For the text-containing cell, return its midpoint in [X, Y] coordinate format. 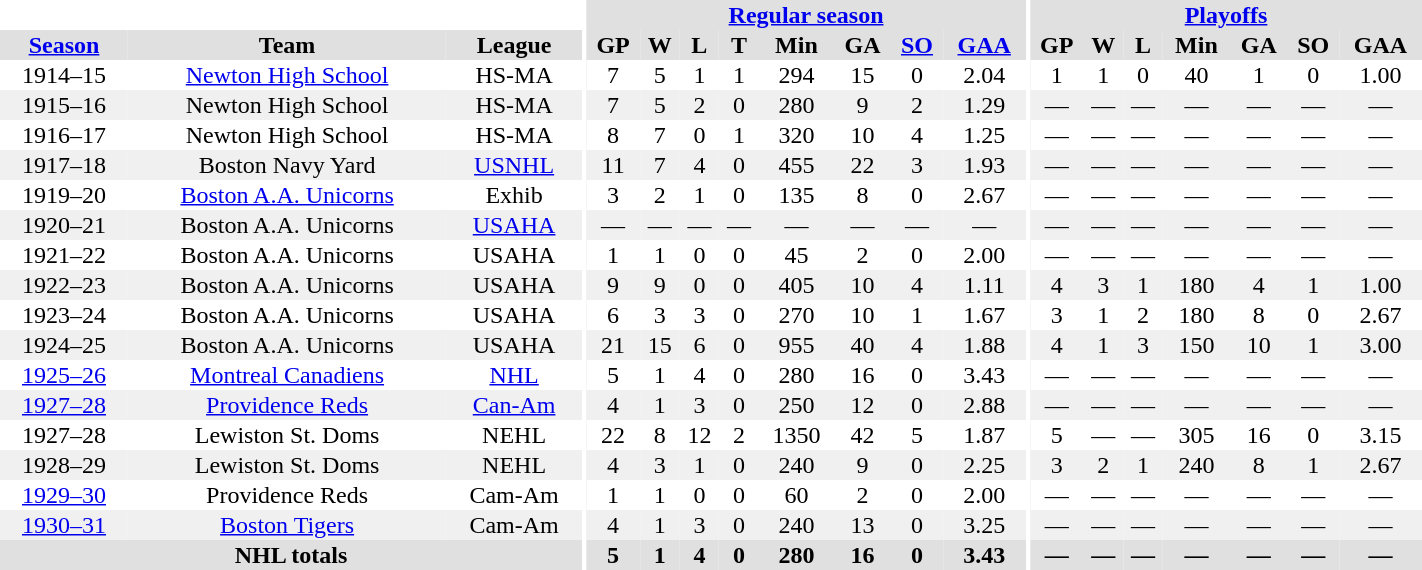
320 [796, 135]
135 [796, 195]
2.25 [984, 465]
1929–30 [64, 495]
Montreal Canadiens [287, 375]
Boston Navy Yard [287, 165]
Team [287, 45]
45 [796, 255]
60 [796, 495]
21 [612, 345]
NHL totals [291, 555]
T [739, 45]
455 [796, 165]
11 [612, 165]
405 [796, 285]
League [514, 45]
1915–16 [64, 105]
1921–22 [64, 255]
1928–29 [64, 465]
1.25 [984, 135]
Boston Tigers [287, 525]
1916–17 [64, 135]
1919–20 [64, 195]
Playoffs [1226, 15]
1924–25 [64, 345]
42 [862, 435]
1914–15 [64, 75]
NHL [514, 375]
1917–18 [64, 165]
1.29 [984, 105]
Can-Am [514, 405]
294 [796, 75]
1922–23 [64, 285]
1.93 [984, 165]
150 [1196, 345]
1923–24 [64, 315]
3.25 [984, 525]
Regular season [806, 15]
1930–31 [64, 525]
1.11 [984, 285]
2.04 [984, 75]
270 [796, 315]
3.15 [1380, 435]
Exhib [514, 195]
1.88 [984, 345]
305 [1196, 435]
1.67 [984, 315]
3.00 [1380, 345]
13 [862, 525]
1350 [796, 435]
2.88 [984, 405]
1920–21 [64, 225]
955 [796, 345]
1925–26 [64, 375]
USNHL [514, 165]
250 [796, 405]
1.87 [984, 435]
Season [64, 45]
